Output the (X, Y) coordinate of the center of the cell containing the given text.  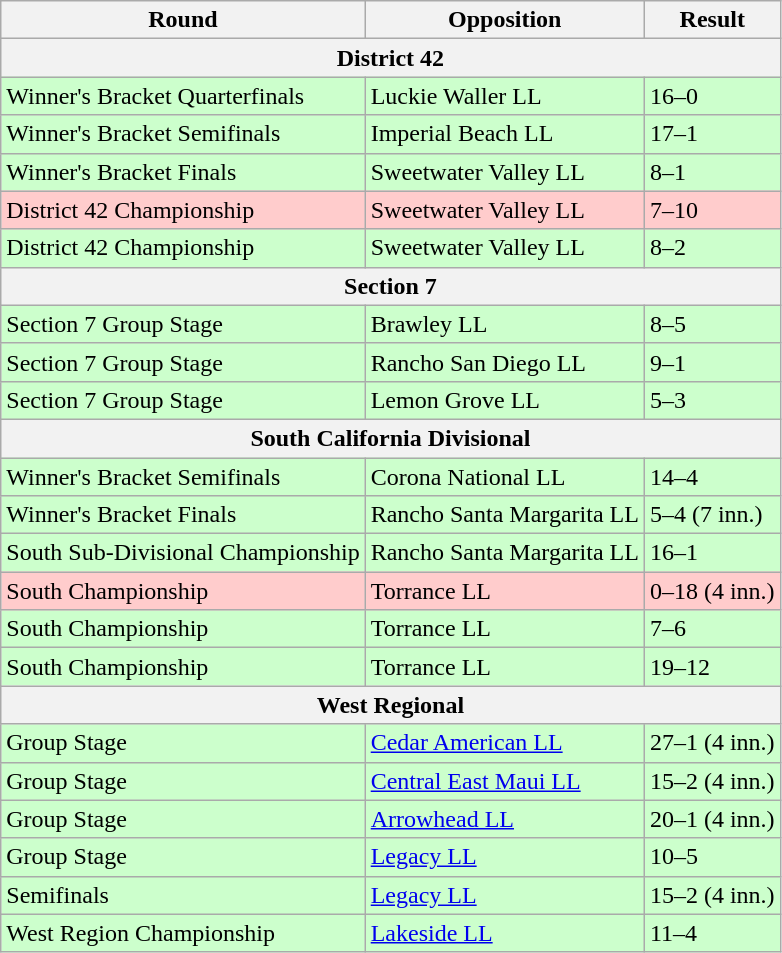
Imperial Beach LL (504, 134)
Result (712, 20)
8–1 (712, 172)
17–1 (712, 134)
South Sub-Divisional Championship (183, 553)
5–3 (712, 400)
7–10 (712, 210)
9–1 (712, 362)
0–18 (4 inn.) (712, 591)
Section 7 (390, 286)
Corona National LL (504, 477)
14–4 (712, 477)
16–0 (712, 96)
District 42 (390, 58)
Central East Maui LL (504, 781)
Cedar American LL (504, 743)
8–5 (712, 324)
Brawley LL (504, 324)
8–2 (712, 248)
Winner's Bracket Quarterfinals (183, 96)
20–1 (4 inn.) (712, 819)
19–12 (712, 667)
16–1 (712, 553)
Lemon Grove LL (504, 400)
Arrowhead LL (504, 819)
27–1 (4 inn.) (712, 743)
Rancho San Diego LL (504, 362)
7–6 (712, 629)
West Regional (390, 705)
Opposition (504, 20)
10–5 (712, 857)
Lakeside LL (504, 933)
Semifinals (183, 895)
Luckie Waller LL (504, 96)
11–4 (712, 933)
South California Divisional (390, 438)
West Region Championship (183, 933)
Round (183, 20)
5–4 (7 inn.) (712, 515)
